For the text-containing cell, return its midpoint in [X, Y] coordinate format. 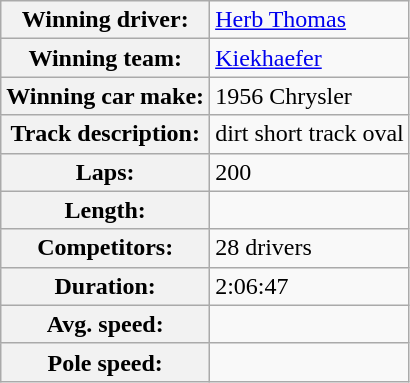
Track description: [106, 134]
Laps: [106, 172]
Herb Thomas [310, 20]
Duration: [106, 286]
Winning driver: [106, 20]
Avg. speed: [106, 324]
Competitors: [106, 248]
Winning team: [106, 58]
Length: [106, 210]
200 [310, 172]
Kiekhaefer [310, 58]
2:06:47 [310, 286]
1956 Chrysler [310, 96]
28 drivers [310, 248]
Pole speed: [106, 362]
Winning car make: [106, 96]
dirt short track oval [310, 134]
